Return the (x, y) coordinate for the center point of the cell that contains the specified text.  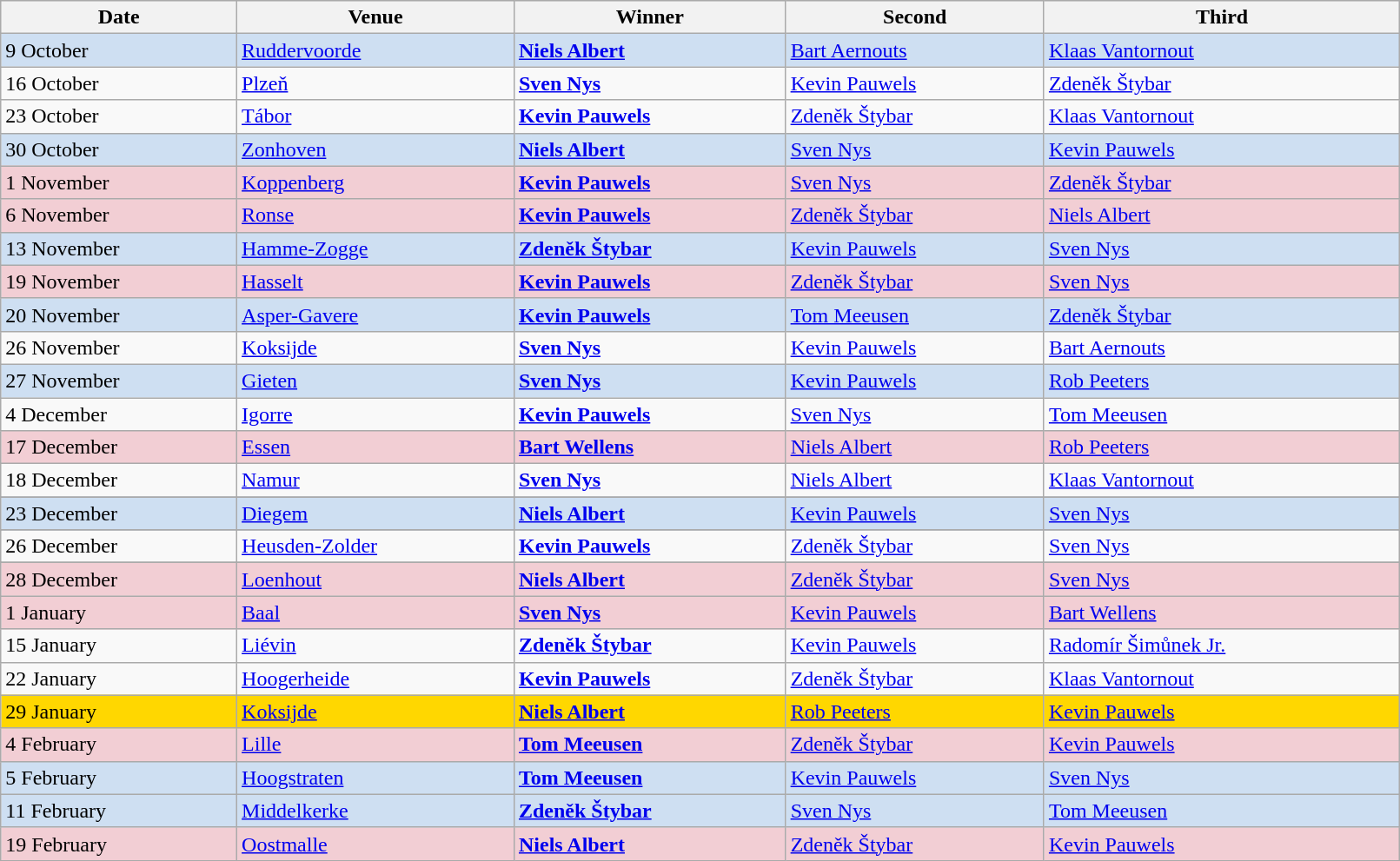
Liévin (375, 646)
28 December (119, 580)
Hasselt (375, 281)
Tábor (375, 116)
Loenhout (375, 580)
Date (119, 17)
16 October (119, 83)
Lille (375, 745)
13 November (119, 248)
Winner (650, 17)
20 November (119, 315)
23 October (119, 116)
5 February (119, 778)
Baal (375, 613)
Second (914, 17)
Diegem (375, 513)
Venue (375, 17)
6 November (119, 215)
Radomír Šimůnek Jr. (1222, 646)
Ruddervoorde (375, 50)
Asper-Gavere (375, 315)
22 January (119, 679)
Koppenberg (375, 182)
Gieten (375, 381)
19 November (119, 281)
19 February (119, 844)
Third (1222, 17)
Essen (375, 447)
Ronse (375, 215)
Heusden-Zolder (375, 546)
4 February (119, 745)
Hoogstraten (375, 778)
29 January (119, 712)
27 November (119, 381)
11 February (119, 811)
Hamme-Zogge (375, 248)
Igorre (375, 414)
4 December (119, 414)
30 October (119, 149)
1 January (119, 613)
Middelkerke (375, 811)
26 November (119, 348)
18 December (119, 480)
26 December (119, 546)
Namur (375, 480)
Hoogerheide (375, 679)
Zonhoven (375, 149)
9 October (119, 50)
23 December (119, 513)
15 January (119, 646)
17 December (119, 447)
Plzeň (375, 83)
Oostmalle (375, 844)
1 November (119, 182)
